Output the (X, Y) coordinate of the center of the cell containing the given text.  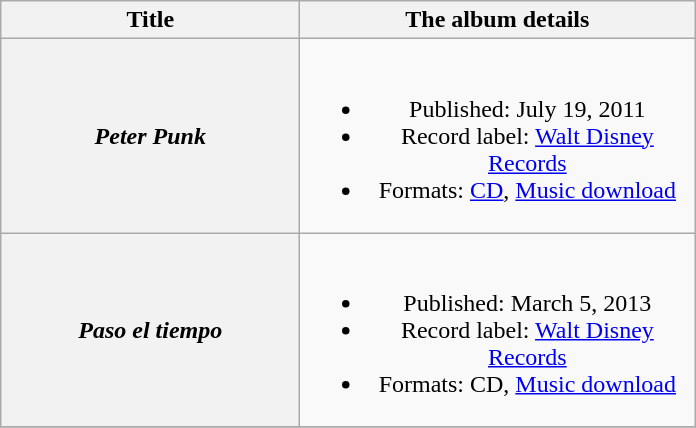
Published: March 5, 2013Record label: Walt Disney RecordsFormats: CD, Music download (498, 330)
The album details (498, 20)
Peter Punk (150, 136)
Published: July 19, 2011Record label: Walt Disney RecordsFormats: CD, Music download (498, 136)
Title (150, 20)
Paso el tiempo (150, 330)
